Determine the (x, y) coordinate at the center of the cell enclosing the given text.  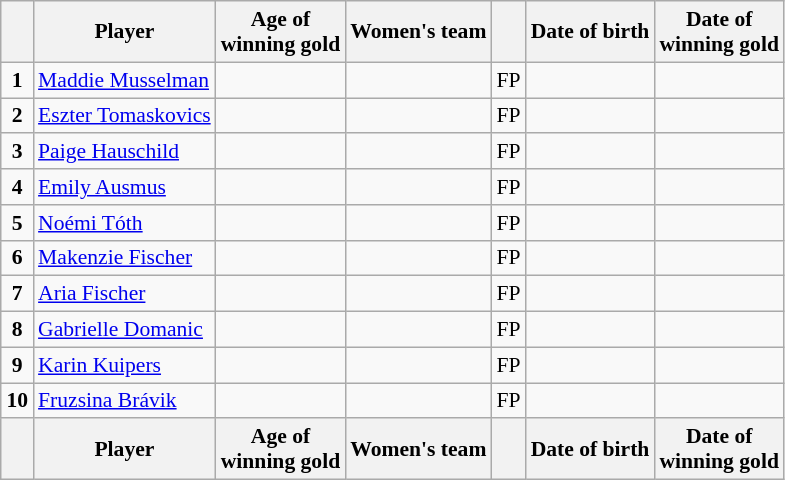
7 (17, 294)
Makenzie Fischer (124, 258)
Noémi Tóth (124, 223)
Karin Kuipers (124, 365)
Gabrielle Domanic (124, 330)
6 (17, 258)
Maddie Musselman (124, 80)
9 (17, 365)
3 (17, 152)
1 (17, 80)
Eszter Tomaskovics (124, 116)
Paige Hauschild (124, 152)
8 (17, 330)
5 (17, 223)
Emily Ausmus (124, 187)
10 (17, 401)
4 (17, 187)
Aria Fischer (124, 294)
2 (17, 116)
Fruzsina Brávik (124, 401)
